From the cell containing the given text, extract its center point as (X, Y) coordinate. 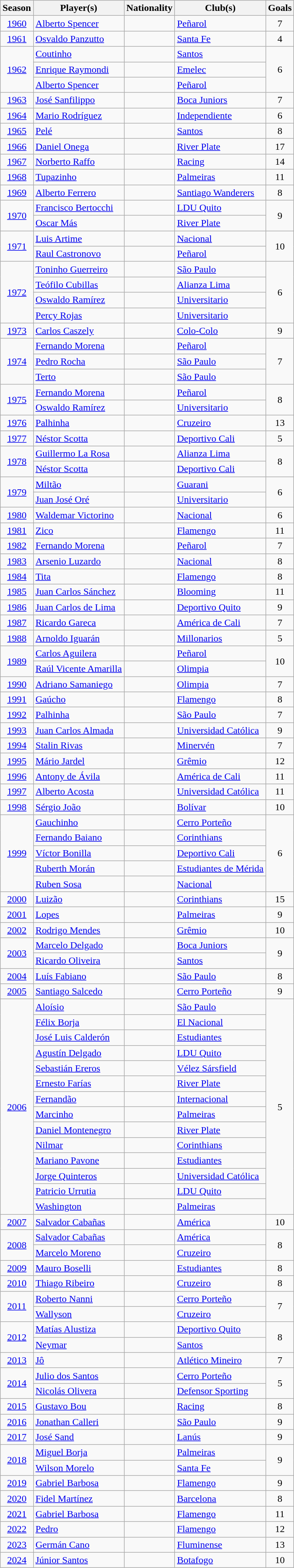
2016 (17, 1421)
Aloísio (78, 1007)
Enrique Raymondi (78, 69)
2009 (17, 1268)
Thiago Ribeiro (78, 1283)
Waldemar Victorino (78, 515)
Norberto Raffo (78, 161)
2011 (17, 1306)
2014 (17, 1383)
1973 (17, 331)
1981 (17, 530)
1990 (17, 684)
Defensor Sporting (220, 1391)
Fluminense (220, 1545)
Zico (78, 530)
1985 (17, 592)
14 (280, 161)
Botafogo (220, 1560)
Pedro Rocha (78, 361)
2022 (17, 1529)
Barcelona (220, 1499)
Nilmar (78, 1145)
Santiago Salcedo (78, 992)
2017 (17, 1437)
1986 (17, 607)
1972 (17, 292)
Bolívar (220, 807)
Daniel Onega (78, 146)
1979 (17, 492)
Marcelo Delgado (78, 945)
Luís Fabiano (78, 976)
Miguel Borja (78, 1453)
1977 (17, 438)
Julio dos Santos (78, 1375)
Pelé (78, 131)
2010 (17, 1283)
1975 (17, 400)
Matías Alustiza (78, 1329)
2023 (17, 1545)
Colo-Colo (220, 331)
El Nacional (220, 1022)
Vélez Sársfield (220, 1068)
Juan Carlos Sánchez (78, 592)
Alberto Acosta (78, 792)
17 (280, 146)
1974 (17, 361)
1978 (17, 461)
1961 (17, 39)
Juan Carlos Almada (78, 730)
Gaúcho (78, 700)
2015 (17, 1406)
1996 (17, 776)
Minervén (220, 746)
Daniel Montenegro (78, 1130)
Goals (280, 8)
1963 (17, 100)
2018 (17, 1460)
1998 (17, 807)
Mario Rodríguez (78, 115)
Mariano Pavone (78, 1160)
Luizão (78, 899)
2006 (17, 1107)
1993 (17, 730)
1967 (17, 161)
Season (17, 8)
Fidel Martínez (78, 1499)
Ricardo Oliveira (78, 961)
1970 (17, 216)
1969 (17, 193)
1992 (17, 715)
José Sanfilippo (78, 100)
Oscar Más (78, 223)
Player(s) (78, 8)
Rodrigo Mendes (78, 930)
Marcelo Moreno (78, 1253)
Gustavo Bou (78, 1406)
Carlos Caszely (78, 331)
Wallyson (78, 1314)
2013 (17, 1360)
1991 (17, 700)
Juan Carlos de Lima (78, 607)
Nationality (150, 8)
Terto (78, 377)
Fernandão (78, 1099)
Alberto Ferrero (78, 193)
Internacional (220, 1099)
4 (280, 39)
Wilson Morelo (78, 1468)
Félix Borja (78, 1022)
Raul Castronovo (78, 254)
José Luis Calderón (78, 1038)
1966 (17, 146)
Roberto Nanni (78, 1299)
Guillermo La Rosa (78, 454)
1960 (17, 23)
Jô (78, 1360)
Ricardo Gareca (78, 623)
Washington (78, 1207)
1968 (17, 177)
1980 (17, 515)
Lanús (220, 1437)
2008 (17, 1245)
Francisco Bertocchi (78, 208)
Lopes (78, 914)
Ernesto Farías (78, 1084)
Guarani (220, 484)
Miltão (78, 484)
Nicolás Olivera (78, 1391)
2019 (17, 1483)
Patricio Urrutia (78, 1191)
Ruberth Morán (78, 868)
Osvaldo Panzutto (78, 39)
2004 (17, 976)
15 (280, 899)
1983 (17, 561)
Stalin Rivas (78, 746)
2007 (17, 1222)
Tita (78, 576)
Juan José Oré (78, 500)
Gauchinho (78, 822)
1987 (17, 623)
1962 (17, 69)
1994 (17, 746)
Luis Artime (78, 239)
Arnoldo Iguarán (78, 638)
Fernando Baiano (78, 838)
Pedro (78, 1529)
Víctor Bonilla (78, 853)
Antony de Ávila (78, 776)
Marcinho (78, 1114)
Adriano Samaniego (78, 684)
Júnior Santos (78, 1560)
Agustín Delgado (78, 1053)
Sebastián Ereros (78, 1068)
1965 (17, 131)
1995 (17, 761)
1989 (17, 661)
Estudiantes de Mérida (220, 868)
Emelec (220, 69)
2000 (17, 899)
Santiago Wanderers (220, 193)
Sérgio João (78, 807)
Blooming (220, 592)
Arsenio Luzardo (78, 561)
2005 (17, 992)
Ruben Sosa (78, 884)
Jorge Quinteros (78, 1176)
Carlos Aguilera (78, 653)
1999 (17, 853)
2003 (17, 953)
2002 (17, 930)
2012 (17, 1337)
Coutinho (78, 54)
1964 (17, 115)
Club(s) (220, 8)
1971 (17, 246)
Atlético Mineiro (220, 1360)
Mário Jardel (78, 761)
2021 (17, 1514)
Independiente (220, 115)
Millonarios (220, 638)
1976 (17, 423)
Raúl Vicente Amarilla (78, 669)
Percy Rojas (78, 315)
1997 (17, 792)
1984 (17, 576)
José Sand (78, 1437)
Germán Cano (78, 1545)
2020 (17, 1499)
1988 (17, 638)
Neymar (78, 1345)
Mauro Boselli (78, 1268)
2001 (17, 914)
Tupazinho (78, 177)
Toninho Guerreiro (78, 269)
Jonathan Calleri (78, 1421)
2024 (17, 1560)
Teófilo Cubillas (78, 285)
1982 (17, 546)
